Extract the [X, Y] coordinate from the center of the cell holding the provided text.  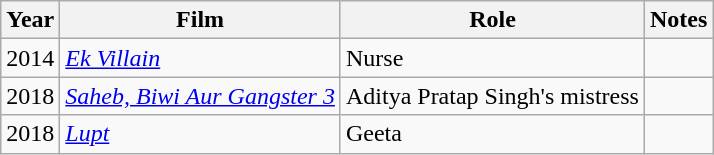
Lupt [200, 134]
2014 [30, 58]
Film [200, 20]
Saheb, Biwi Aur Gangster 3 [200, 96]
Role [492, 20]
Year [30, 20]
Geeta [492, 134]
Nurse [492, 58]
Ek Villain [200, 58]
Notes [678, 20]
Aditya Pratap Singh's mistress [492, 96]
